Locate the cell with the specified text and output its [x, y] center coordinate. 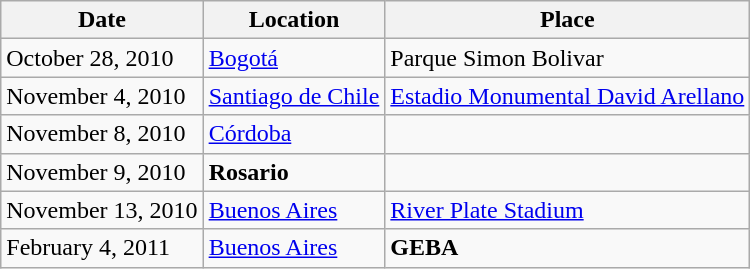
Santiago de Chile [294, 96]
Location [294, 20]
February 4, 2011 [102, 248]
November 9, 2010 [102, 172]
Córdoba [294, 134]
Place [568, 20]
GEBA [568, 248]
November 4, 2010 [102, 96]
Bogotá [294, 58]
October 28, 2010 [102, 58]
Parque Simon Bolivar [568, 58]
Rosario [294, 172]
Date [102, 20]
November 8, 2010 [102, 134]
River Plate Stadium [568, 210]
November 13, 2010 [102, 210]
Estadio Monumental David Arellano [568, 96]
